Provide the [x, y] coordinate of the cell's center where the given text is located.  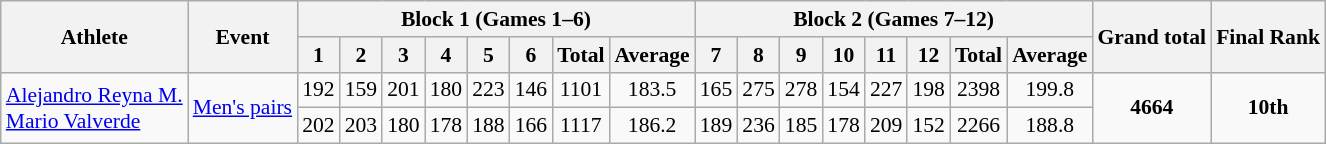
201 [404, 90]
2 [362, 55]
Event [242, 36]
4 [446, 55]
227 [886, 90]
198 [928, 90]
188 [488, 126]
Men's pairs [242, 108]
3 [404, 55]
209 [886, 126]
202 [318, 126]
6 [532, 55]
165 [716, 90]
236 [758, 126]
275 [758, 90]
Block 1 (Games 1–6) [496, 19]
189 [716, 126]
2398 [978, 90]
Athlete [94, 36]
1117 [580, 126]
Grand total [1152, 36]
146 [532, 90]
166 [532, 126]
Alejandro Reyna M. Mario Valverde [94, 108]
10th [1268, 108]
223 [488, 90]
4664 [1152, 108]
203 [362, 126]
Block 2 (Games 7–12) [894, 19]
Final Rank [1268, 36]
186.2 [652, 126]
159 [362, 90]
7 [716, 55]
12 [928, 55]
192 [318, 90]
152 [928, 126]
185 [802, 126]
188.8 [1050, 126]
9 [802, 55]
11 [886, 55]
199.8 [1050, 90]
183.5 [652, 90]
1101 [580, 90]
8 [758, 55]
1 [318, 55]
2266 [978, 126]
10 [844, 55]
278 [802, 90]
154 [844, 90]
5 [488, 55]
